Return [X, Y] of the center of cell containing provided text 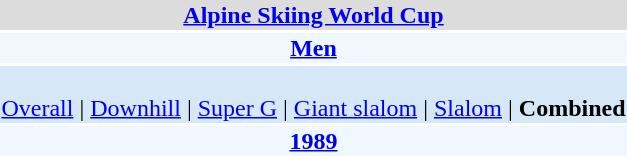
1989 [314, 141]
Men [314, 48]
Alpine Skiing World Cup [314, 15]
Overall | Downhill | Super G | Giant slalom | Slalom | Combined [314, 94]
